Return [x, y] of the center of cell containing provided text 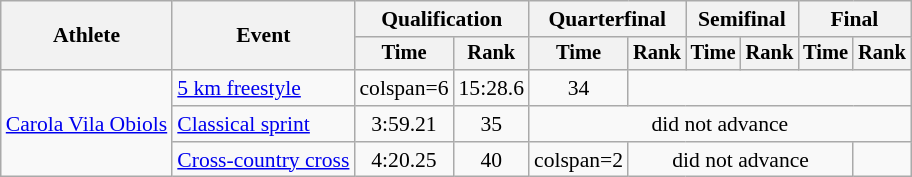
35 [492, 124]
Quarterfinal [608, 19]
Athlete [87, 36]
5 km freestyle [263, 88]
Qualification [442, 19]
34 [578, 88]
colspan=6 [404, 88]
Event [263, 36]
Carola Vila Obiols [87, 124]
Classical sprint [263, 124]
Semifinal [742, 19]
15:28.6 [492, 88]
Final [854, 19]
3:59.21 [404, 124]
did not advance [720, 124]
